Identify which cell holds the provided text, then report its (x, y) central coordinate. 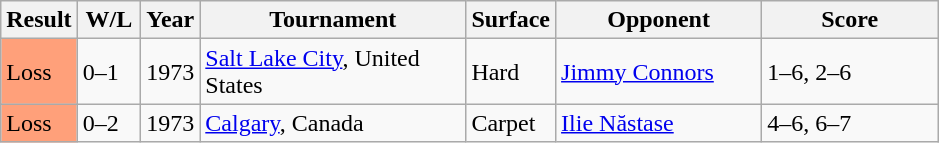
Salt Lake City, United States (333, 72)
Opponent (659, 20)
Ilie Năstase (659, 123)
Tournament (333, 20)
1–6, 2–6 (850, 72)
Score (850, 20)
0–1 (109, 72)
Year (170, 20)
Surface (511, 20)
Hard (511, 72)
Carpet (511, 123)
4–6, 6–7 (850, 123)
Jimmy Connors (659, 72)
W/L (109, 20)
Calgary, Canada (333, 123)
0–2 (109, 123)
Result (39, 20)
